Provide the [X, Y] coordinate of the cell's center where the given text is located.  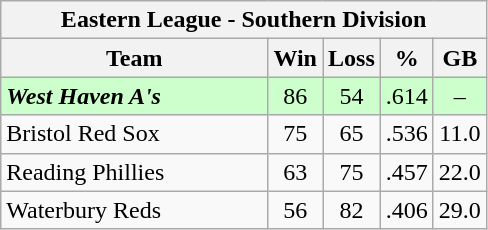
56 [296, 210]
.457 [406, 172]
.536 [406, 134]
Reading Phillies [134, 172]
82 [351, 210]
54 [351, 96]
GB [460, 58]
63 [296, 172]
West Haven A's [134, 96]
Win [296, 58]
11.0 [460, 134]
Waterbury Reds [134, 210]
29.0 [460, 210]
Team [134, 58]
.406 [406, 210]
– [460, 96]
.614 [406, 96]
% [406, 58]
Eastern League - Southern Division [244, 20]
65 [351, 134]
86 [296, 96]
Loss [351, 58]
Bristol Red Sox [134, 134]
22.0 [460, 172]
